Capture the cell that displays the provided text and extract its [X, Y] central coordinate. 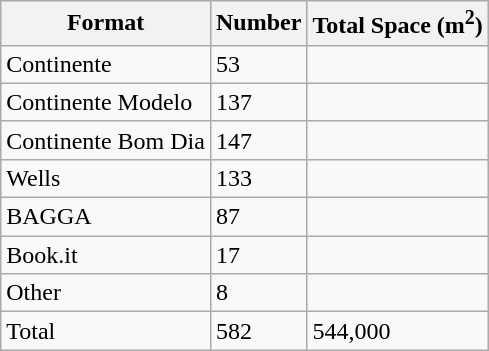
582 [258, 331]
17 [258, 255]
Total Space (m2) [398, 24]
Book.it [106, 255]
Continente [106, 64]
Continente Bom Dia [106, 140]
544,000 [398, 331]
Wells [106, 178]
BAGGA [106, 217]
8 [258, 293]
Total [106, 331]
53 [258, 64]
Number [258, 24]
137 [258, 102]
Continente Modelo [106, 102]
147 [258, 140]
Format [106, 24]
Other [106, 293]
133 [258, 178]
87 [258, 217]
